Pinpoint the cell where the given text exists, returning its (x, y) midpoint coordinate. 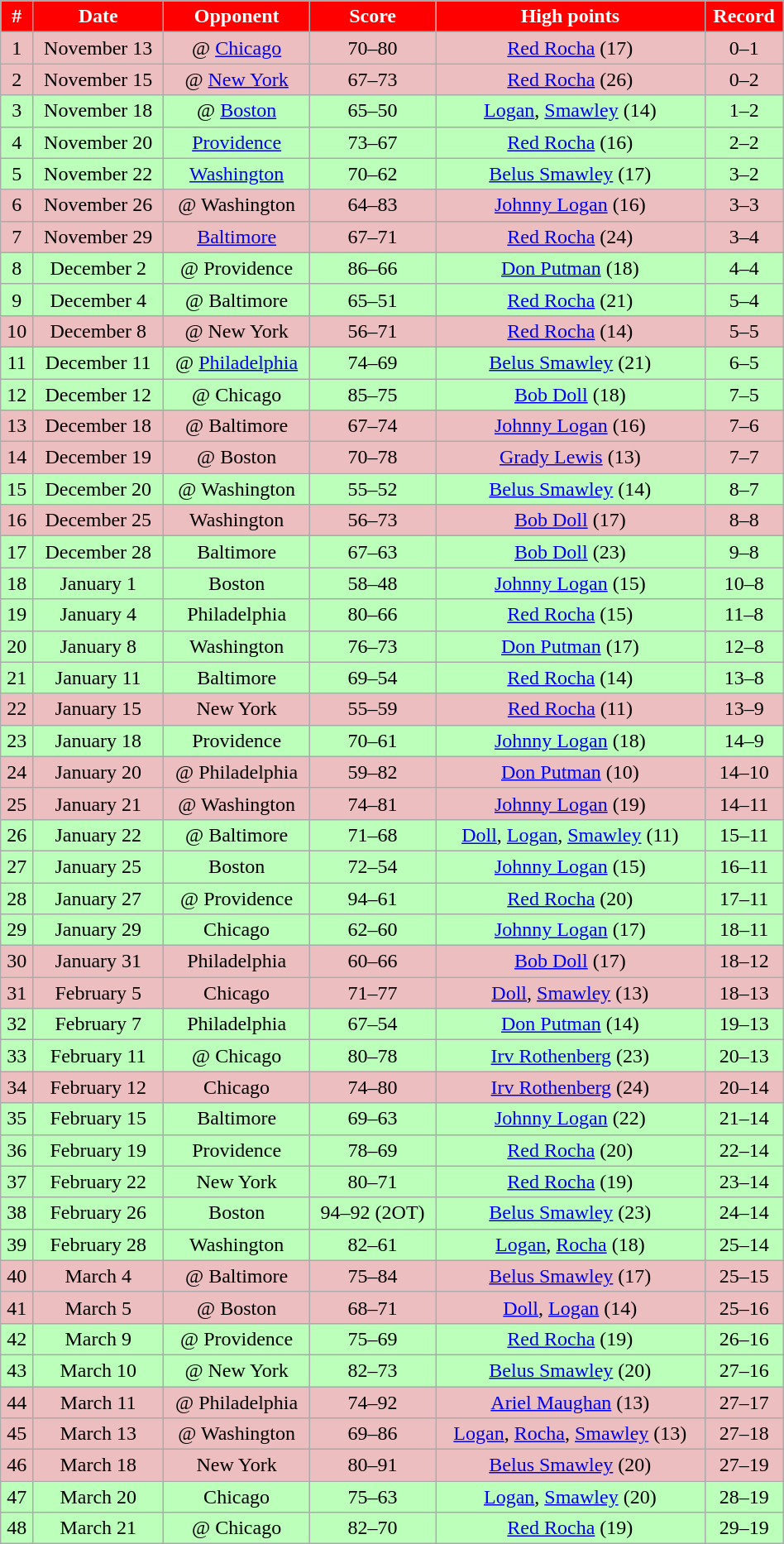
14–9 (744, 741)
74–69 (372, 362)
27–17 (744, 1403)
56–73 (372, 520)
Score (372, 17)
December 8 (98, 331)
55–52 (372, 489)
19–13 (744, 1024)
48 (17, 1528)
Bob Doll (18) (571, 395)
Grady Lewis (13) (571, 458)
Red Rocha (15) (571, 615)
January 27 (98, 898)
December 25 (98, 520)
March 20 (98, 1497)
Bob Doll (23) (571, 552)
7 (17, 237)
November 18 (98, 111)
62–60 (372, 930)
73–67 (372, 142)
9–8 (744, 552)
Opponent (237, 17)
94–61 (372, 898)
82–70 (372, 1528)
67–71 (372, 237)
December 12 (98, 395)
23–14 (744, 1182)
Don Putman (14) (571, 1024)
December 4 (98, 300)
72–54 (372, 866)
14 (17, 458)
11 (17, 362)
December 2 (98, 268)
64–83 (372, 205)
71–68 (372, 835)
6 (17, 205)
94–92 (2OT) (372, 1213)
December 19 (98, 458)
80–66 (372, 615)
March 13 (98, 1434)
6–5 (744, 362)
58–48 (372, 583)
27–18 (744, 1434)
4 (17, 142)
2 (17, 79)
14–11 (744, 803)
67–54 (372, 1024)
November 15 (98, 79)
26–16 (744, 1339)
February 7 (98, 1024)
28–19 (744, 1497)
November 13 (98, 48)
26 (17, 835)
34 (17, 1087)
18–12 (744, 961)
January 8 (98, 646)
56–71 (372, 331)
27–16 (744, 1370)
24 (17, 772)
November 22 (98, 174)
February 5 (98, 993)
4–4 (744, 268)
35 (17, 1119)
18 (17, 583)
67–74 (372, 426)
7–7 (744, 458)
10 (17, 331)
Ariel Maughan (13) (571, 1403)
Logan, Smawley (14) (571, 111)
November 20 (98, 142)
January 29 (98, 930)
7–5 (744, 395)
43 (17, 1370)
3–3 (744, 205)
February 11 (98, 1056)
70–62 (372, 174)
20–13 (744, 1056)
16–11 (744, 866)
Belus Smawley (14) (571, 489)
86–66 (372, 268)
41 (17, 1307)
74–80 (372, 1087)
2–2 (744, 142)
67–63 (372, 552)
80–78 (372, 1056)
February 19 (98, 1150)
Doll, Logan, Smawley (11) (571, 835)
47 (17, 1497)
January 15 (98, 709)
22–14 (744, 1150)
21 (17, 678)
February 28 (98, 1244)
25–16 (744, 1307)
17–11 (744, 898)
69–86 (372, 1434)
45 (17, 1434)
13 (17, 426)
Doll, Logan (14) (571, 1307)
74–81 (372, 803)
20 (17, 646)
Irv Rothenberg (24) (571, 1087)
25–14 (744, 1244)
25–15 (744, 1276)
Logan, Smawley (20) (571, 1497)
28 (17, 898)
January 22 (98, 835)
February 12 (98, 1087)
December 11 (98, 362)
January 25 (98, 866)
70–61 (372, 741)
1–2 (744, 111)
65–51 (372, 300)
Red Rocha (11) (571, 709)
March 9 (98, 1339)
67–73 (372, 79)
Date (98, 17)
Johnny Logan (22) (571, 1119)
38 (17, 1213)
18–13 (744, 993)
December 18 (98, 426)
19 (17, 615)
9 (17, 300)
December 20 (98, 489)
January 31 (98, 961)
Record (744, 17)
High points (571, 17)
January 4 (98, 615)
5–5 (744, 331)
12 (17, 395)
31 (17, 993)
Doll, Smawley (13) (571, 993)
65–50 (372, 111)
17 (17, 552)
13–9 (744, 709)
25 (17, 803)
80–71 (372, 1182)
75–84 (372, 1276)
February 22 (98, 1182)
20–14 (744, 1087)
76–73 (372, 646)
Belus Smawley (23) (571, 1213)
44 (17, 1403)
55–59 (372, 709)
Don Putman (10) (571, 772)
Irv Rothenberg (23) (571, 1056)
60–66 (372, 961)
70–80 (372, 48)
78–69 (372, 1150)
24–14 (744, 1213)
3–4 (744, 237)
42 (17, 1339)
Red Rocha (26) (571, 79)
10–8 (744, 583)
36 (17, 1150)
69–54 (372, 678)
75–69 (372, 1339)
February 26 (98, 1213)
12–8 (744, 646)
85–75 (372, 395)
Don Putman (18) (571, 268)
# (17, 17)
30 (17, 961)
22 (17, 709)
December 28 (98, 552)
Don Putman (17) (571, 646)
1 (17, 48)
21–14 (744, 1119)
Johnny Logan (19) (571, 803)
January 21 (98, 803)
29–19 (744, 1528)
13–8 (744, 678)
27–19 (744, 1465)
11–8 (744, 615)
71–77 (372, 993)
January 1 (98, 583)
8–7 (744, 489)
0–2 (744, 79)
0–1 (744, 48)
15 (17, 489)
16 (17, 520)
8–8 (744, 520)
Johnny Logan (18) (571, 741)
8 (17, 268)
Belus Smawley (21) (571, 362)
70–78 (372, 458)
74–92 (372, 1403)
7–6 (744, 426)
November 29 (98, 237)
39 (17, 1244)
23 (17, 741)
37 (17, 1182)
Logan, Rocha, Smawley (13) (571, 1434)
3–2 (744, 174)
46 (17, 1465)
15–11 (744, 835)
Red Rocha (21) (571, 300)
29 (17, 930)
Johnny Logan (17) (571, 930)
27 (17, 866)
Red Rocha (24) (571, 237)
March 11 (98, 1403)
March 21 (98, 1528)
33 (17, 1056)
January 11 (98, 678)
March 10 (98, 1370)
January 20 (98, 772)
Logan, Rocha (18) (571, 1244)
January 18 (98, 741)
18–11 (744, 930)
82–73 (372, 1370)
80–91 (372, 1465)
March 4 (98, 1276)
February 15 (98, 1119)
40 (17, 1276)
14–10 (744, 772)
68–71 (372, 1307)
69–63 (372, 1119)
March 5 (98, 1307)
3 (17, 111)
Red Rocha (17) (571, 48)
5–4 (744, 300)
75–63 (372, 1497)
32 (17, 1024)
5 (17, 174)
November 26 (98, 205)
59–82 (372, 772)
Red Rocha (16) (571, 142)
82–61 (372, 1244)
March 18 (98, 1465)
